Provide the (x, y) coordinate of the cell's center where the given text is located.  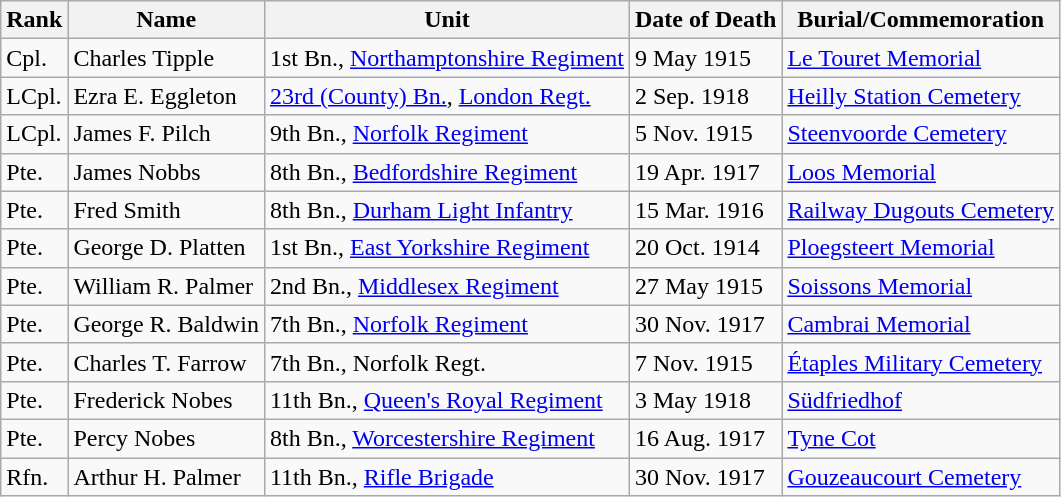
Cpl. (34, 58)
7 Nov. 1915 (705, 362)
2nd Bn., Middlesex Regiment (446, 286)
Gouzeaucourt Cemetery (921, 477)
Heilly Station Cemetery (921, 96)
James F. Pilch (166, 134)
7th Bn., Norfolk Regt. (446, 362)
Ploegsteert Memorial (921, 248)
Fred Smith (166, 210)
Loos Memorial (921, 172)
Ezra E. Eggleton (166, 96)
William R. Palmer (166, 286)
Percy Nobes (166, 438)
19 Apr. 1917 (705, 172)
7th Bn., Norfolk Regiment (446, 324)
11th Bn., Rifle Brigade (446, 477)
27 May 1915 (705, 286)
Name (166, 20)
9 May 1915 (705, 58)
Tyne Cot (921, 438)
Soissons Memorial (921, 286)
Charles Tipple (166, 58)
9th Bn., Norfolk Regiment (446, 134)
Frederick Nobes (166, 400)
16 Aug. 1917 (705, 438)
1st Bn., Northamptonshire Regiment (446, 58)
Unit (446, 20)
5 Nov. 1915 (705, 134)
George R. Baldwin (166, 324)
8th Bn., Durham Light Infantry (446, 210)
Rank (34, 20)
Südfriedhof (921, 400)
Le Touret Memorial (921, 58)
Charles T. Farrow (166, 362)
Railway Dugouts Cemetery (921, 210)
8th Bn., Worcestershire Regiment (446, 438)
15 Mar. 1916 (705, 210)
Arthur H. Palmer (166, 477)
Date of Death (705, 20)
1st Bn., East Yorkshire Regiment (446, 248)
23rd (County) Bn., London Regt. (446, 96)
James Nobbs (166, 172)
Cambrai Memorial (921, 324)
Étaples Military Cemetery (921, 362)
3 May 1918 (705, 400)
Steenvoorde Cemetery (921, 134)
2 Sep. 1918 (705, 96)
11th Bn., Queen's Royal Regiment (446, 400)
George D. Platten (166, 248)
8th Bn., Bedfordshire Regiment (446, 172)
20 Oct. 1914 (705, 248)
Rfn. (34, 477)
Burial/Commemoration (921, 20)
